Find where the given text appears and provide that cell's center as [x, y] coordinate. 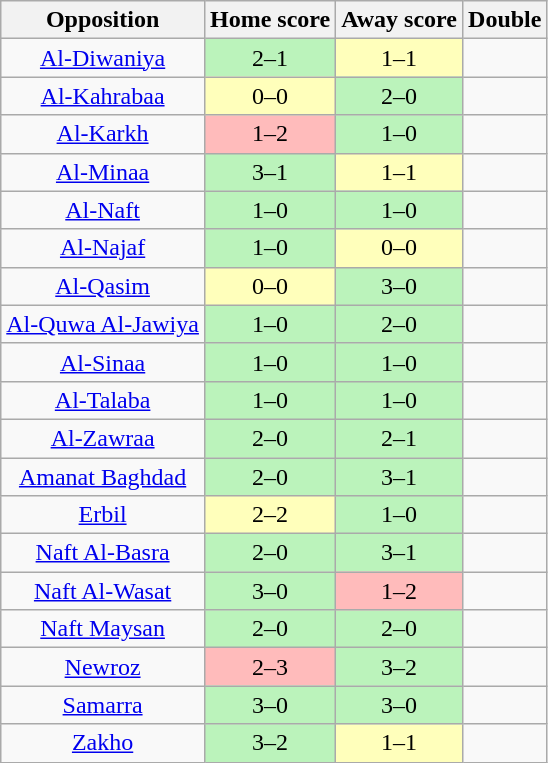
Away score [400, 20]
2–2 [270, 515]
Samarra [103, 705]
Al-Qasim [103, 286]
Opposition [103, 20]
Naft Al-Wasat [103, 591]
Newroz [103, 667]
Al-Zawraa [103, 438]
Al-Quwa Al-Jawiya [103, 324]
2–3 [270, 667]
Al-Diwaniya [103, 58]
Al-Najaf [103, 248]
Erbil [103, 515]
Zakho [103, 743]
Al-Talaba [103, 400]
Double [505, 20]
Al-Kahrabaa [103, 96]
Amanat Baghdad [103, 477]
Al-Sinaa [103, 362]
Naft Al-Basra [103, 553]
Al-Minaa [103, 172]
Al-Karkh [103, 134]
Home score [270, 20]
Naft Maysan [103, 629]
Al-Naft [103, 210]
